Find where the given text appears and provide that cell's center as [X, Y] coordinate. 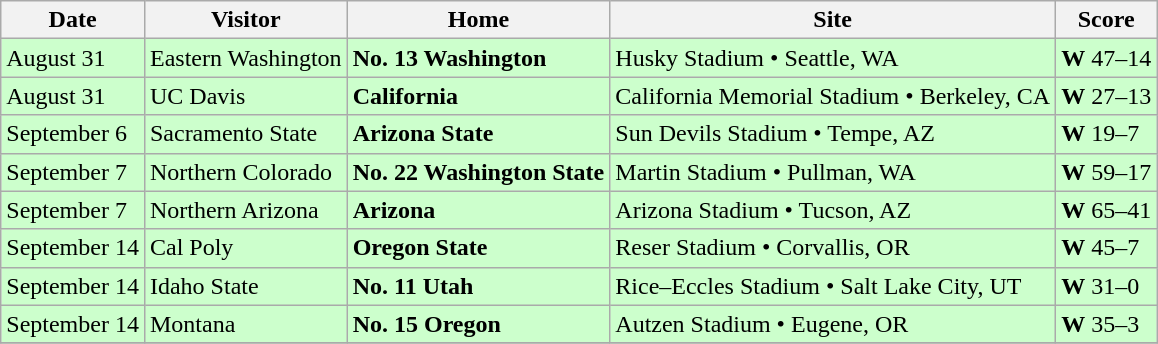
Autzen Stadium • Eugene, OR [833, 324]
Sun Devils Stadium • Tempe, AZ [833, 134]
California [478, 96]
Home [478, 20]
Rice–Eccles Stadium • Salt Lake City, UT [833, 286]
W 31–0 [1106, 286]
Site [833, 20]
No. 22 Washington State [478, 172]
Date [73, 20]
W 65–41 [1106, 210]
Husky Stadium • Seattle, WA [833, 58]
Oregon State [478, 248]
W 47–14 [1106, 58]
Northern Colorado [246, 172]
W 27–13 [1106, 96]
September 6 [73, 134]
W 45–7 [1106, 248]
Montana [246, 324]
California Memorial Stadium • Berkeley, CA [833, 96]
W 59–17 [1106, 172]
W 19–7 [1106, 134]
Eastern Washington [246, 58]
UC Davis [246, 96]
Sacramento State [246, 134]
Score [1106, 20]
Martin Stadium • Pullman, WA [833, 172]
No. 11 Utah [478, 286]
Arizona Stadium • Tucson, AZ [833, 210]
Cal Poly [246, 248]
Idaho State [246, 286]
Visitor [246, 20]
W 35–3 [1106, 324]
Arizona State [478, 134]
Arizona [478, 210]
No. 13 Washington [478, 58]
No. 15 Oregon [478, 324]
Northern Arizona [246, 210]
Reser Stadium • Corvallis, OR [833, 248]
